Provide the (x, y) coordinate of the cell's center where the given text is located.  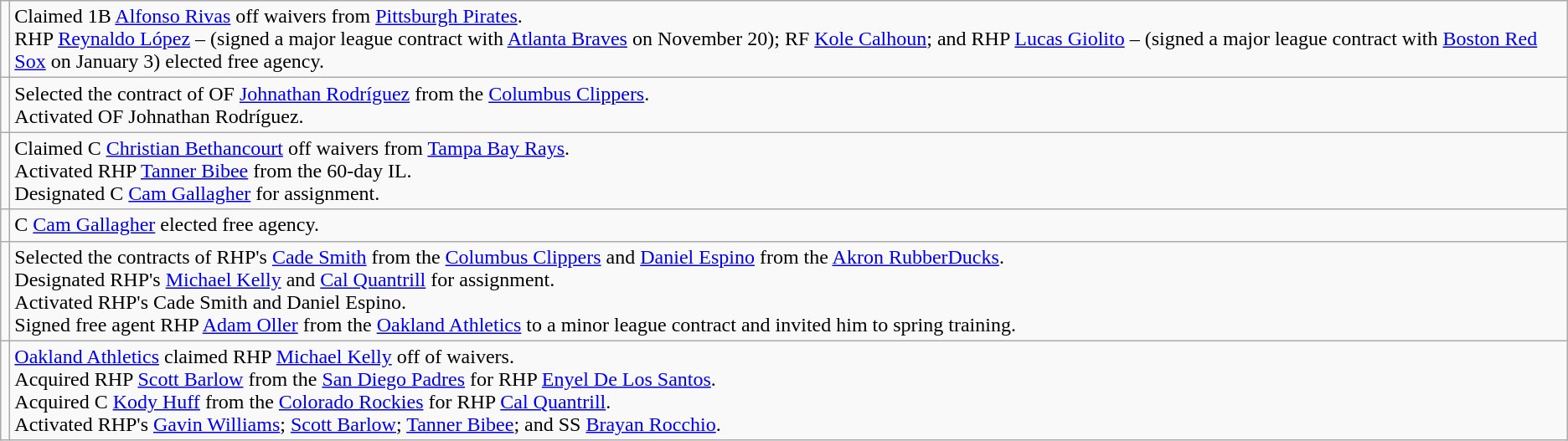
C Cam Gallagher elected free agency. (789, 225)
Selected the contract of OF Johnathan Rodríguez from the Columbus Clippers.Activated OF Johnathan Rodríguez. (789, 105)
